Identify which cell holds the provided text, then report its [x, y] central coordinate. 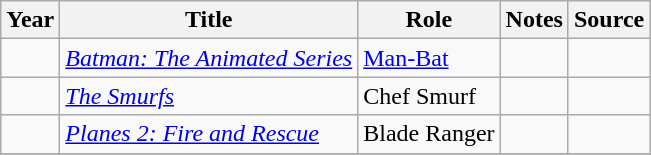
Chef Smurf [429, 96]
Title [209, 20]
Man-Bat [429, 58]
Year [30, 20]
Source [608, 20]
Planes 2: Fire and Rescue [209, 134]
Batman: The Animated Series [209, 58]
Blade Ranger [429, 134]
Role [429, 20]
Notes [534, 20]
The Smurfs [209, 96]
